Find where the given text appears and provide that cell's center as (x, y) coordinate. 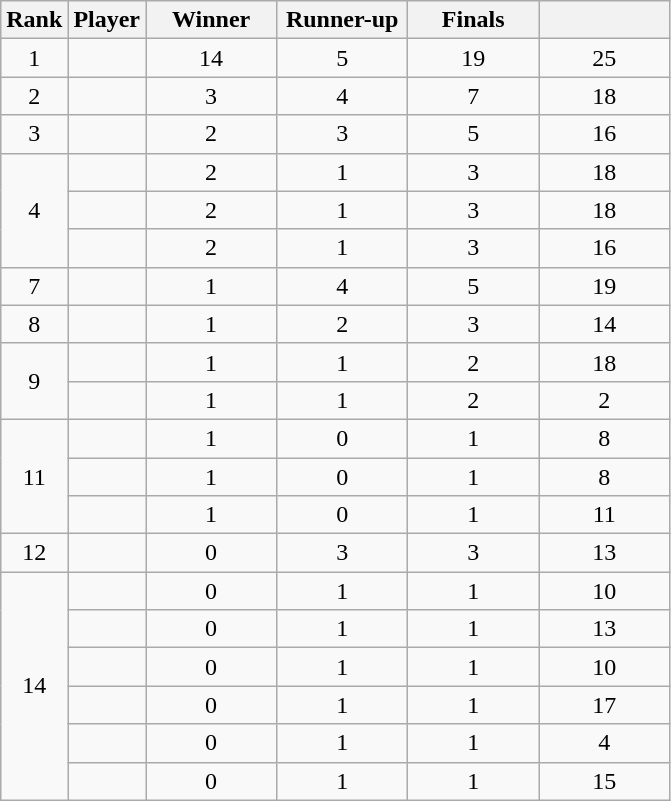
9 (34, 381)
12 (34, 553)
Player (107, 20)
Finals (474, 20)
Rank (34, 20)
Runner-up (342, 20)
17 (604, 705)
15 (604, 781)
25 (604, 58)
Winner (212, 20)
